Pinpoint the cell where the given text exists, returning its (x, y) midpoint coordinate. 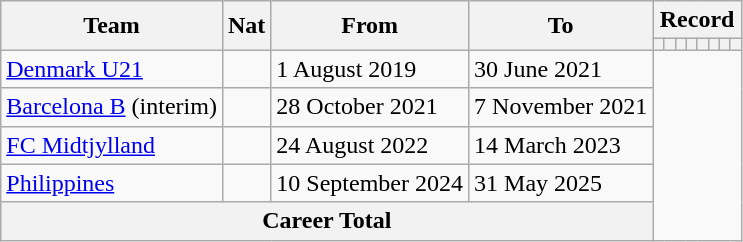
Philippines (112, 183)
Career Total (327, 221)
FC Midtjylland (112, 145)
Barcelona B (interim) (112, 107)
To (561, 26)
Nat (246, 26)
30 June 2021 (561, 69)
Record (697, 20)
10 September 2024 (370, 183)
1 August 2019 (370, 69)
Team (112, 26)
From (370, 26)
7 November 2021 (561, 107)
28 October 2021 (370, 107)
14 March 2023 (561, 145)
24 August 2022 (370, 145)
31 May 2025 (561, 183)
Denmark U21 (112, 69)
